Extract the (x, y) coordinate from the center of the cell holding the provided text.  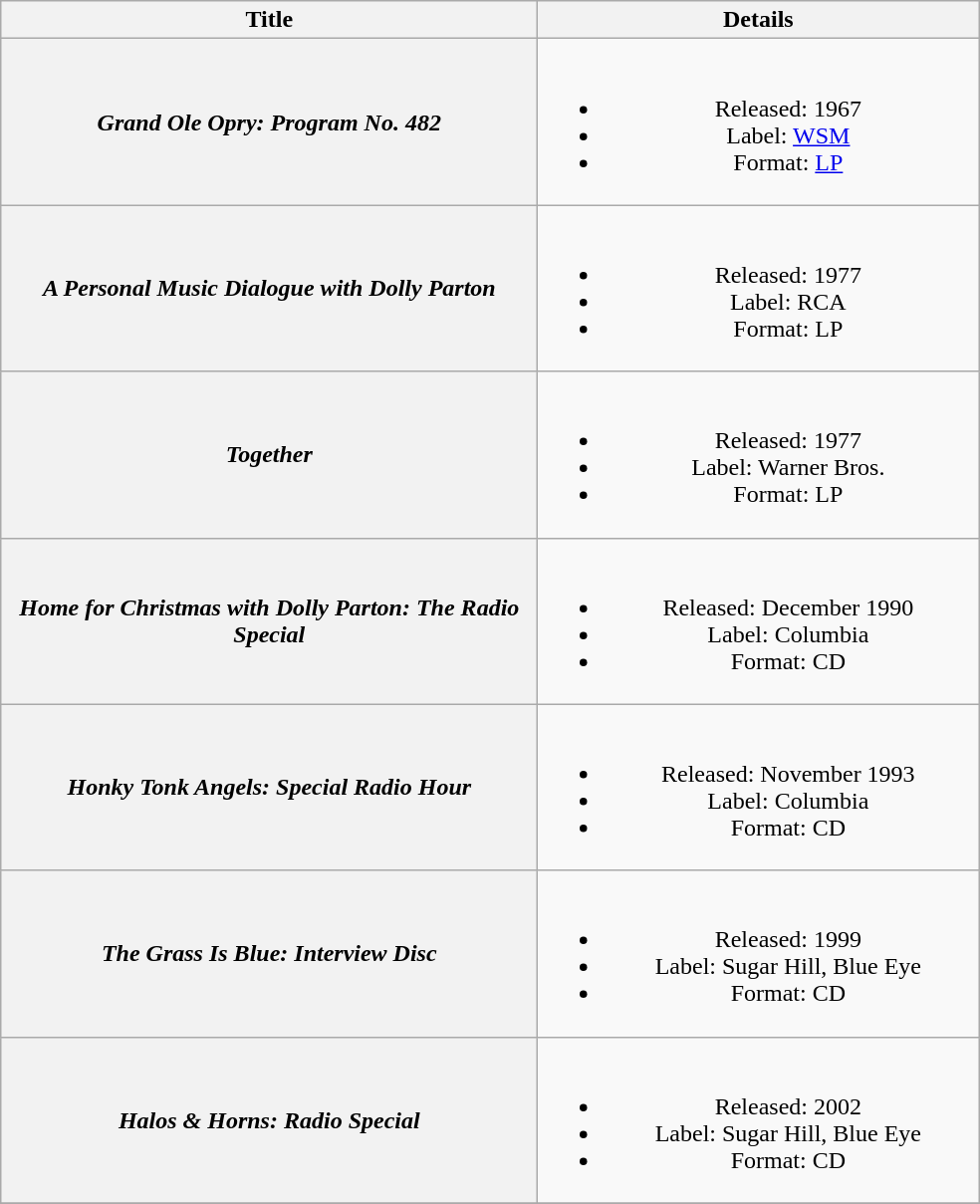
Released: December 1990Label: ColumbiaFormat: CD (759, 621)
Title (269, 20)
Released: 1977Label: Warner Bros.Format: LP (759, 454)
Released: November 1993Label: ColumbiaFormat: CD (759, 787)
Honky Tonk Angels: Special Radio Hour (269, 787)
A Personal Music Dialogue with Dolly Parton (269, 289)
Released: 2002Label: Sugar Hill, Blue EyeFormat: CD (759, 1119)
Released: 1999Label: Sugar Hill, Blue EyeFormat: CD (759, 954)
Released: 1967Label: WSMFormat: LP (759, 121)
Together (269, 454)
The Grass Is Blue: Interview Disc (269, 954)
Home for Christmas with Dolly Parton: The Radio Special (269, 621)
Halos & Horns: Radio Special (269, 1119)
Details (759, 20)
Released: 1977Label: RCAFormat: LP (759, 289)
Grand Ole Opry: Program No. 482 (269, 121)
